Output the (X, Y) coordinate of the center of the cell containing the given text.  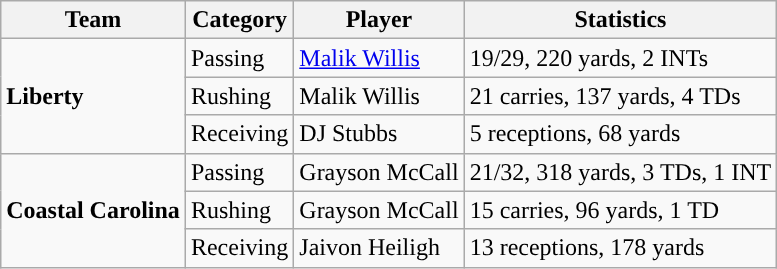
Jaivon Heiligh (379, 248)
DJ Stubbs (379, 134)
19/29, 220 yards, 2 INTs (620, 58)
Liberty (94, 96)
5 receptions, 68 yards (620, 134)
Category (239, 20)
21/32, 318 yards, 3 TDs, 1 INT (620, 172)
Statistics (620, 20)
Coastal Carolina (94, 210)
Team (94, 20)
21 carries, 137 yards, 4 TDs (620, 96)
13 receptions, 178 yards (620, 248)
15 carries, 96 yards, 1 TD (620, 210)
Player (379, 20)
